Extract the [X, Y] coordinate from the center of the cell holding the provided text.  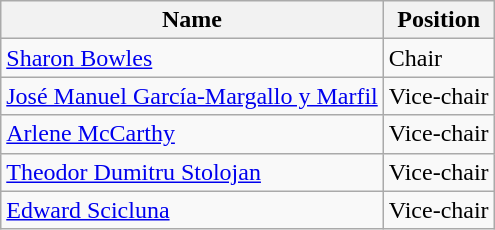
Position [438, 20]
José Manuel García-Margallo y Marfil [192, 96]
Name [192, 20]
Edward Scicluna [192, 210]
Theodor Dumitru Stolojan [192, 172]
Sharon Bowles [192, 58]
Chair [438, 58]
Arlene McCarthy [192, 134]
